Return [x, y] of the center of cell containing provided text 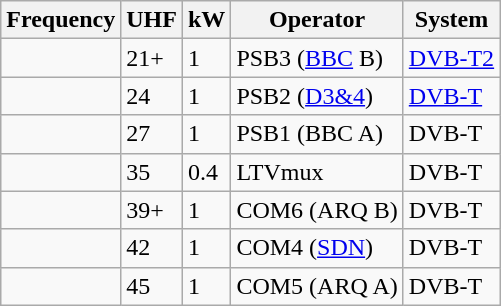
PSB3 (BBC B) [317, 58]
PSB2 (D3&4) [317, 96]
COM4 (SDN) [317, 248]
PSB1 (BBC A) [317, 134]
COM6 (ARQ B) [317, 210]
System [451, 20]
0.4 [206, 172]
24 [152, 96]
27 [152, 134]
45 [152, 286]
Operator [317, 20]
UHF [152, 20]
Frequency [61, 20]
35 [152, 172]
39+ [152, 210]
kW [206, 20]
COM5 (ARQ A) [317, 286]
LTVmux [317, 172]
42 [152, 248]
DVB-T2 [451, 58]
21+ [152, 58]
